Return the [X, Y] coordinate for the center point of the cell that contains the specified text.  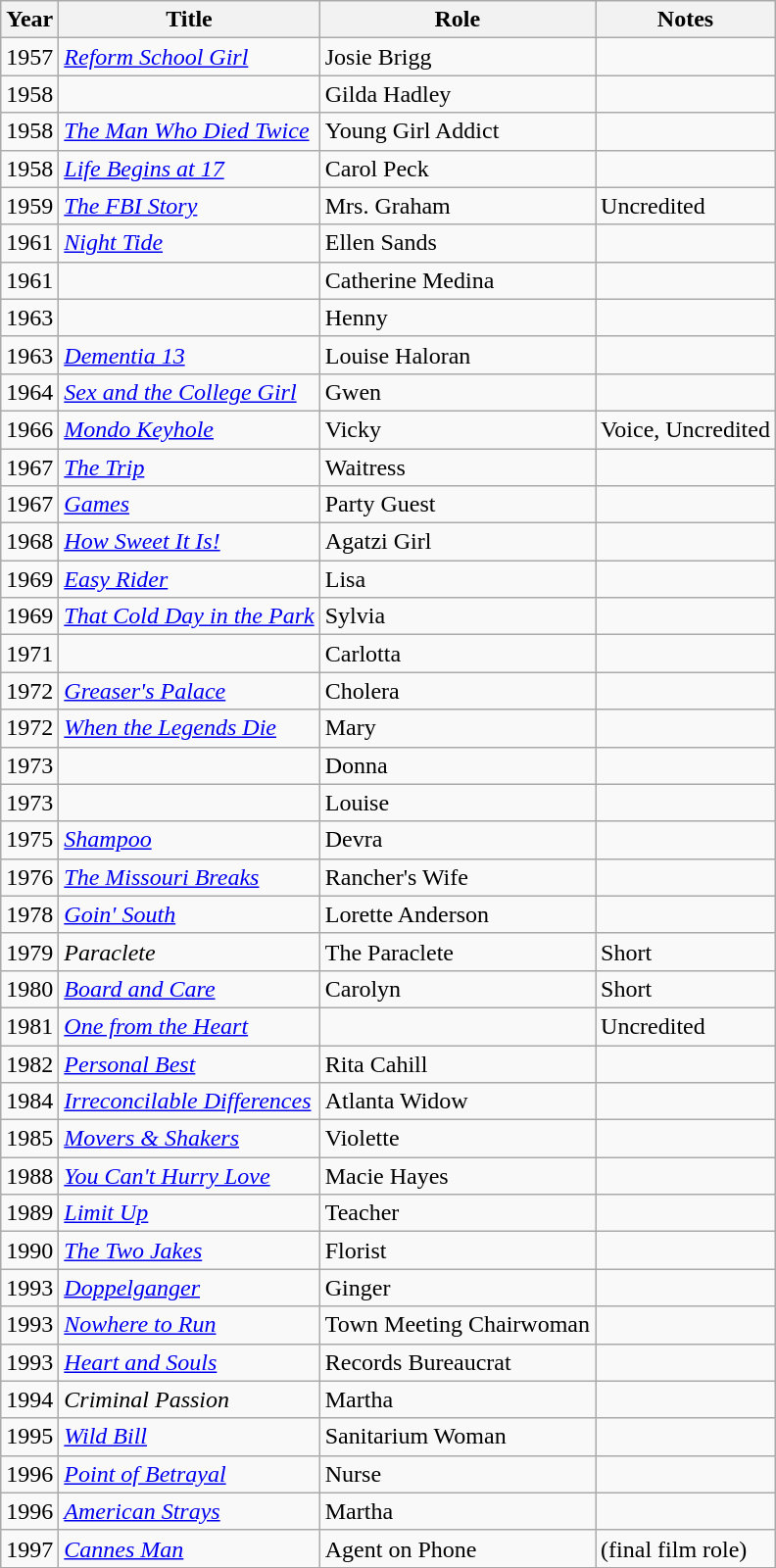
Criminal Passion [189, 1399]
1976 [29, 877]
The Man Who Died Twice [189, 131]
Young Girl Addict [457, 131]
Mondo Keyhole [189, 429]
Nurse [457, 1474]
Goin' South [189, 914]
The Paraclete [457, 952]
Party Guest [457, 505]
Gilda Hadley [457, 94]
Title [189, 20]
1966 [29, 429]
That Cold Day in the Park [189, 616]
Louise [457, 803]
Carlotta [457, 654]
1957 [29, 57]
Notes [686, 20]
1980 [29, 989]
Mrs. Graham [457, 206]
Greaser's Palace [189, 691]
Movers & Shakers [189, 1139]
The Two Jakes [189, 1250]
The FBI Story [189, 206]
Louise Haloran [457, 355]
Donna [457, 765]
You Can't Hurry Love [189, 1176]
Doppelganger [189, 1288]
1995 [29, 1437]
Devra [457, 840]
Reform School Girl [189, 57]
Sanitarium Woman [457, 1437]
1971 [29, 654]
The Trip [189, 467]
Carol Peck [457, 169]
Games [189, 505]
Lisa [457, 579]
Shampoo [189, 840]
American Strays [189, 1511]
Catherine Medina [457, 280]
Ellen Sands [457, 243]
Board and Care [189, 989]
Night Tide [189, 243]
1982 [29, 1063]
Sex and the College Girl [189, 392]
How Sweet It Is! [189, 542]
The Missouri Breaks [189, 877]
Records Bureaucrat [457, 1362]
Carolyn [457, 989]
One from the Heart [189, 1026]
Point of Betrayal [189, 1474]
Cannes Man [189, 1548]
(final film role) [686, 1548]
Waitress [457, 467]
Macie Hayes [457, 1176]
Easy Rider [189, 579]
1981 [29, 1026]
1985 [29, 1139]
1968 [29, 542]
1990 [29, 1250]
1994 [29, 1399]
Florist [457, 1250]
Sylvia [457, 616]
Role [457, 20]
Henny [457, 318]
1979 [29, 952]
1959 [29, 206]
Violette [457, 1139]
Voice, Uncredited [686, 429]
1989 [29, 1213]
Heart and Souls [189, 1362]
Gwen [457, 392]
Teacher [457, 1213]
Agent on Phone [457, 1548]
Mary [457, 728]
Atlanta Widow [457, 1102]
1964 [29, 392]
Josie Brigg [457, 57]
Rancher's Wife [457, 877]
1978 [29, 914]
1984 [29, 1102]
Irreconcilable Differences [189, 1102]
1997 [29, 1548]
Dementia 13 [189, 355]
1988 [29, 1176]
1975 [29, 840]
Agatzi Girl [457, 542]
Nowhere to Run [189, 1325]
Personal Best [189, 1063]
Lorette Anderson [457, 914]
When the Legends Die [189, 728]
Paraclete [189, 952]
Ginger [457, 1288]
Cholera [457, 691]
Wild Bill [189, 1437]
Vicky [457, 429]
Town Meeting Chairwoman [457, 1325]
Life Begins at 17 [189, 169]
Rita Cahill [457, 1063]
Year [29, 20]
Limit Up [189, 1213]
